Output the (X, Y) coordinate of the center of the cell containing the given text.  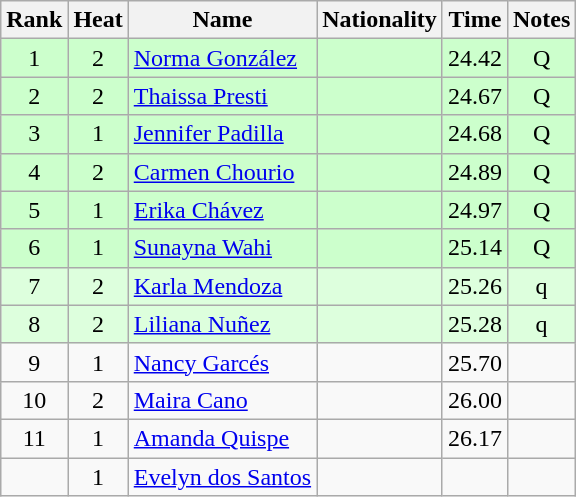
11 (34, 438)
24.89 (474, 172)
5 (34, 210)
Name (222, 20)
26.17 (474, 438)
Nancy Garcés (222, 362)
Jennifer Padilla (222, 134)
6 (34, 248)
Time (474, 20)
25.70 (474, 362)
Sunayna Wahi (222, 248)
25.28 (474, 324)
Notes (541, 20)
Norma González (222, 58)
Carmen Chourio (222, 172)
9 (34, 362)
Erika Chávez (222, 210)
Thaissa Presti (222, 96)
24.67 (474, 96)
Evelyn dos Santos (222, 477)
Karla Mendoza (222, 286)
Liliana Nuñez (222, 324)
Heat (98, 20)
24.42 (474, 58)
24.68 (474, 134)
Nationality (380, 20)
Rank (34, 20)
24.97 (474, 210)
8 (34, 324)
25.14 (474, 248)
Maira Cano (222, 400)
10 (34, 400)
4 (34, 172)
25.26 (474, 286)
26.00 (474, 400)
7 (34, 286)
3 (34, 134)
Amanda Quispe (222, 438)
